Capture the cell that displays the provided text and extract its (X, Y) central coordinate. 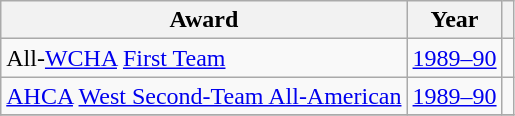
AHCA West Second-Team All-American (204, 96)
Year (454, 20)
Award (204, 20)
All-WCHA First Team (204, 58)
